Return (x, y) of the center of cell containing provided text 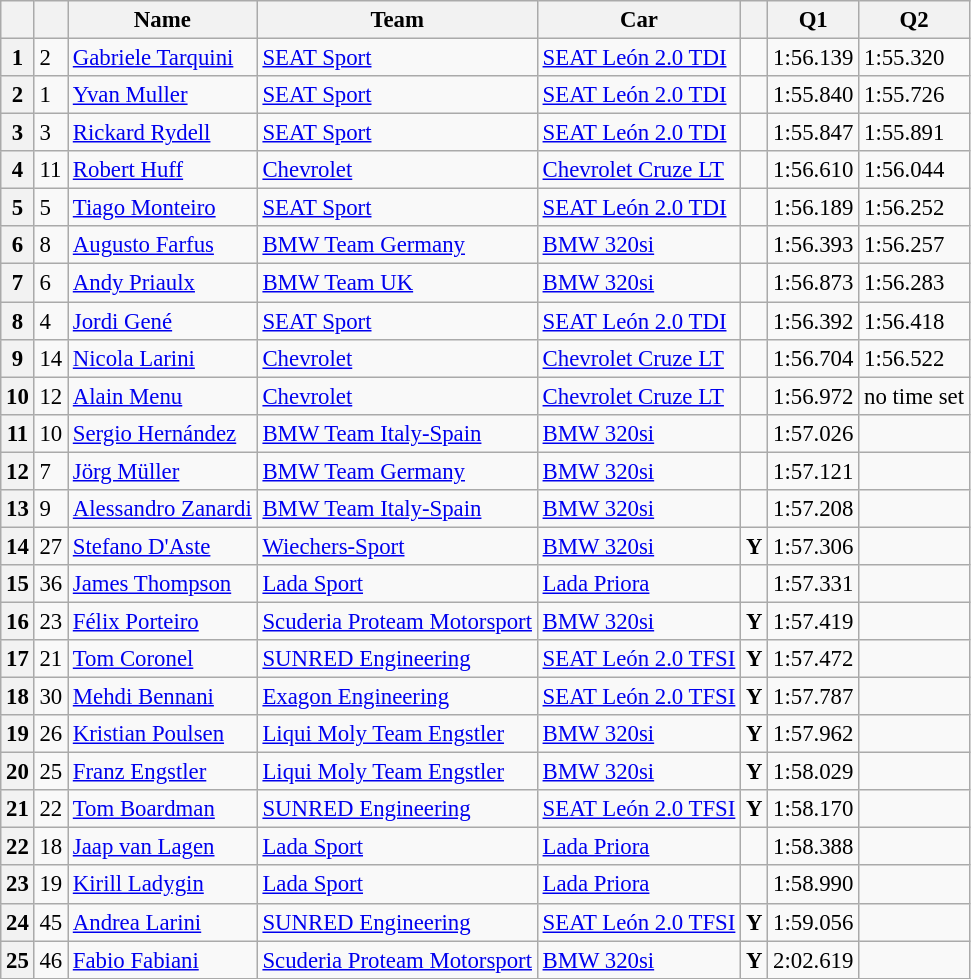
no time set (914, 396)
1:57.306 (814, 546)
Andrea Larini (163, 922)
1:57.472 (814, 659)
1:55.891 (914, 133)
Félix Porteiro (163, 621)
1:56.522 (914, 358)
Tiago Monteiro (163, 208)
1:56.189 (814, 208)
26 (50, 734)
36 (50, 584)
Gabriele Tarquini (163, 58)
1:55.320 (914, 58)
Team (397, 20)
Jordi Gené (163, 321)
Q1 (814, 20)
Q2 (914, 20)
Exagon Engineering (397, 697)
1:56.283 (914, 283)
46 (50, 960)
1:56.252 (914, 208)
Yvan Muller (163, 95)
30 (50, 697)
Rickard Rydell (163, 133)
Fabio Fabiani (163, 960)
1:56.139 (814, 58)
1:56.704 (814, 358)
Andy Priaulx (163, 283)
16 (18, 621)
1:57.962 (814, 734)
1:58.990 (814, 885)
1:55.726 (914, 95)
Jaap van Lagen (163, 847)
Tom Boardman (163, 809)
1:56.393 (814, 245)
20 (18, 772)
1:57.419 (814, 621)
Kristian Poulsen (163, 734)
2:02.619 (814, 960)
1:58.170 (814, 809)
1:57.208 (814, 509)
1:57.787 (814, 697)
Nicola Larini (163, 358)
1:56.972 (814, 396)
Alain Menu (163, 396)
Jörg Müller (163, 471)
27 (50, 546)
15 (18, 584)
1:56.873 (814, 283)
Sergio Hernández (163, 433)
1:56.044 (914, 170)
1:59.056 (814, 922)
Augusto Farfus (163, 245)
1:58.029 (814, 772)
1:57.331 (814, 584)
Tom Coronel (163, 659)
1:57.026 (814, 433)
1:55.847 (814, 133)
1:56.418 (914, 321)
James Thompson (163, 584)
Robert Huff (163, 170)
1:56.257 (914, 245)
Car (638, 20)
1:56.392 (814, 321)
13 (18, 509)
Stefano D'Aste (163, 546)
Wiechers-Sport (397, 546)
Name (163, 20)
1:57.121 (814, 471)
1:55.840 (814, 95)
17 (18, 659)
1:56.610 (814, 170)
45 (50, 922)
1:58.388 (814, 847)
Kirill Ladygin (163, 885)
24 (18, 922)
BMW Team UK (397, 283)
Franz Engstler (163, 772)
Mehdi Bennani (163, 697)
Alessandro Zanardi (163, 509)
